Determine the [x, y] coordinate at the center of the cell enclosing the given text.  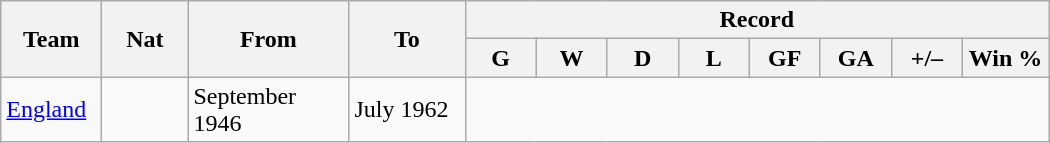
D [642, 58]
Win % [1005, 58]
GA [856, 58]
England [52, 110]
To [407, 39]
From [268, 39]
Team [52, 39]
Record [757, 20]
G [500, 58]
+/– [926, 58]
L [714, 58]
GF [784, 58]
July 1962 [407, 110]
Nat [145, 39]
September 1946 [268, 110]
W [572, 58]
